Identify which cell holds the provided text, then report its (x, y) central coordinate. 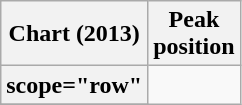
Chart (2013) (74, 34)
Peakposition (194, 34)
scope="row" (74, 85)
